Scan for the cell matching the given text and deliver its [x, y] coordinate at center. 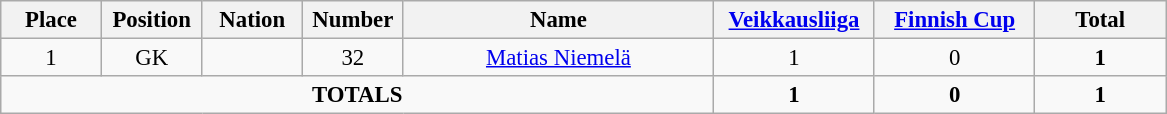
Number [354, 20]
GK [152, 58]
32 [354, 58]
Position [152, 20]
Total [1100, 20]
Place [52, 20]
Veikkausliiga [794, 20]
TOTALS [358, 95]
Finnish Cup [954, 20]
Name [558, 20]
Nation [252, 20]
Matias Niemelä [558, 58]
